Scan for the cell matching the given text and deliver its (x, y) coordinate at center. 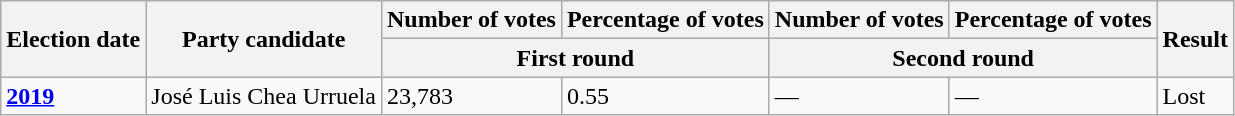
First round (575, 58)
Party candidate (264, 39)
0.55 (665, 96)
2019 (74, 96)
José Luis Chea Urruela (264, 96)
23,783 (471, 96)
Lost (1195, 96)
Second round (963, 58)
Result (1195, 39)
Election date (74, 39)
